Output the [X, Y] coordinate of the center of the cell containing the given text.  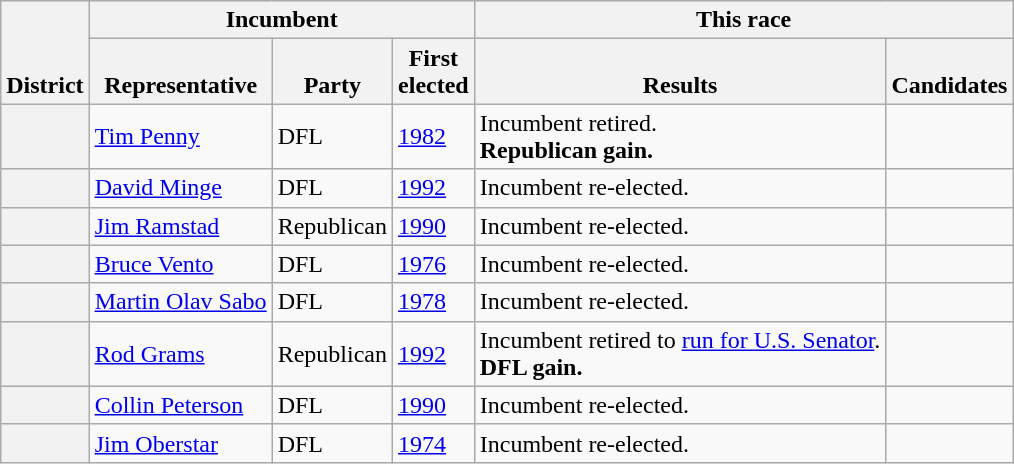
1978 [434, 302]
David Minge [180, 188]
Incumbent [282, 20]
1974 [434, 443]
1982 [434, 136]
Results [680, 72]
Jim Ramstad [180, 226]
Party [332, 72]
Incumbent retired.Republican gain. [680, 136]
Bruce Vento [180, 264]
This race [744, 20]
Firstelected [434, 72]
Rod Grams [180, 354]
1976 [434, 264]
Jim Oberstar [180, 443]
Representative [180, 72]
Martin Olav Sabo [180, 302]
Tim Penny [180, 136]
Collin Peterson [180, 405]
Candidates [950, 72]
District [45, 52]
Incumbent retired to run for U.S. Senator.DFL gain. [680, 354]
